Extract the (x, y) coordinate from the center of the cell holding the provided text.  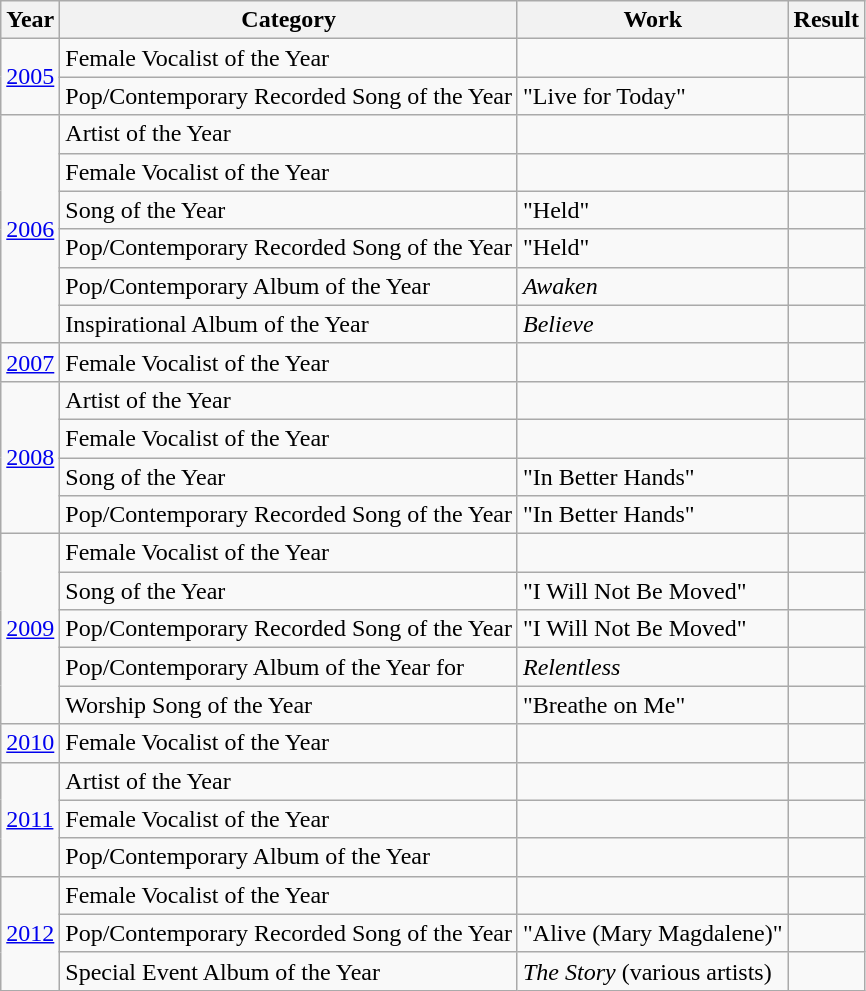
2006 (30, 229)
2008 (30, 457)
Inspirational Album of the Year (289, 324)
Special Event Album of the Year (289, 971)
Relentless (652, 667)
Year (30, 20)
2010 (30, 743)
Awaken (652, 286)
2007 (30, 362)
Pop/Contemporary Album of the Year for (289, 667)
"Live for Today" (652, 96)
Believe (652, 324)
Work (652, 20)
"Breathe on Me" (652, 705)
2005 (30, 77)
2012 (30, 933)
Result (826, 20)
The Story (various artists) (652, 971)
Worship Song of the Year (289, 705)
2009 (30, 629)
2011 (30, 819)
"Alive (Mary Magdalene)" (652, 933)
Category (289, 20)
